Find where the given text appears and provide that cell's center as (x, y) coordinate. 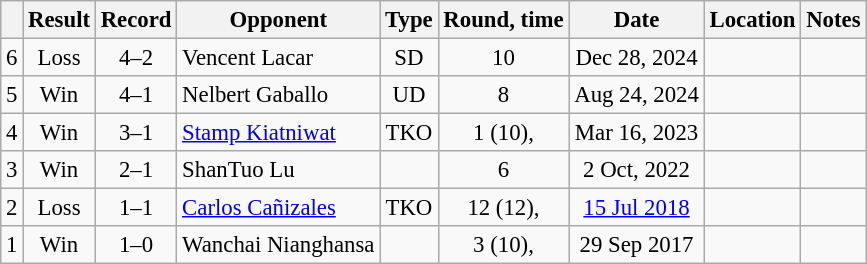
1 (12, 245)
UD (409, 95)
Dec 28, 2024 (636, 58)
Record (136, 20)
Type (409, 20)
10 (504, 58)
4–2 (136, 58)
Stamp Kiatniwat (278, 133)
12 (12), (504, 208)
1–0 (136, 245)
1–1 (136, 208)
2 (12, 208)
Result (60, 20)
Round, time (504, 20)
ShanTuo Lu (278, 170)
1 (10), (504, 133)
Aug 24, 2024 (636, 95)
Notes (834, 20)
Wanchai Nianghansa (278, 245)
3 (12, 170)
Mar 16, 2023 (636, 133)
Vencent Lacar (278, 58)
Opponent (278, 20)
3–1 (136, 133)
15 Jul 2018 (636, 208)
Date (636, 20)
2 Oct, 2022 (636, 170)
5 (12, 95)
2–1 (136, 170)
Location (752, 20)
8 (504, 95)
4 (12, 133)
Nelbert Gaballo (278, 95)
3 (10), (504, 245)
29 Sep 2017 (636, 245)
4–1 (136, 95)
SD (409, 58)
Carlos Cañizales (278, 208)
